Locate the cell with the specified text and output its [x, y] center coordinate. 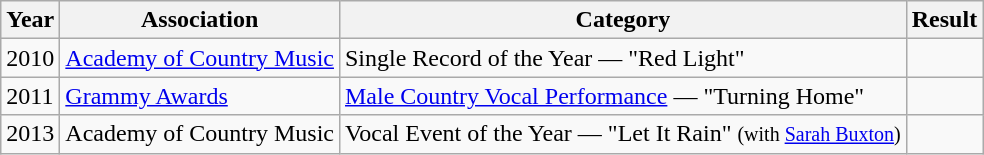
Year [30, 20]
Male Country Vocal Performance — "Turning Home" [622, 96]
Grammy Awards [200, 96]
Category [622, 20]
2011 [30, 96]
Result [944, 20]
Vocal Event of the Year — "Let It Rain" (with Sarah Buxton) [622, 134]
2010 [30, 58]
Association [200, 20]
Single Record of the Year — "Red Light" [622, 58]
2013 [30, 134]
